Provide the (x, y) coordinate of the cell's center where the given text is located.  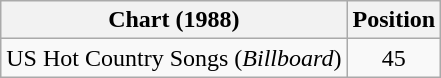
Chart (1988) (174, 20)
Position (394, 20)
45 (394, 58)
US Hot Country Songs (Billboard) (174, 58)
